From the cell containing the given text, extract its center point as [X, Y] coordinate. 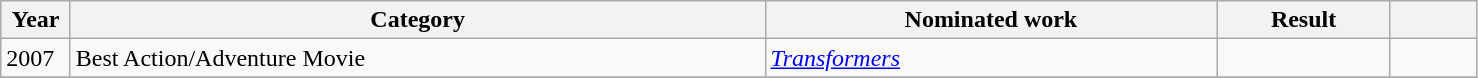
Category [418, 20]
Nominated work [991, 20]
2007 [36, 58]
Transformers [991, 58]
Best Action/Adventure Movie [418, 58]
Year [36, 20]
Result [1304, 20]
